Find where the given text appears and provide that cell's center as (x, y) coordinate. 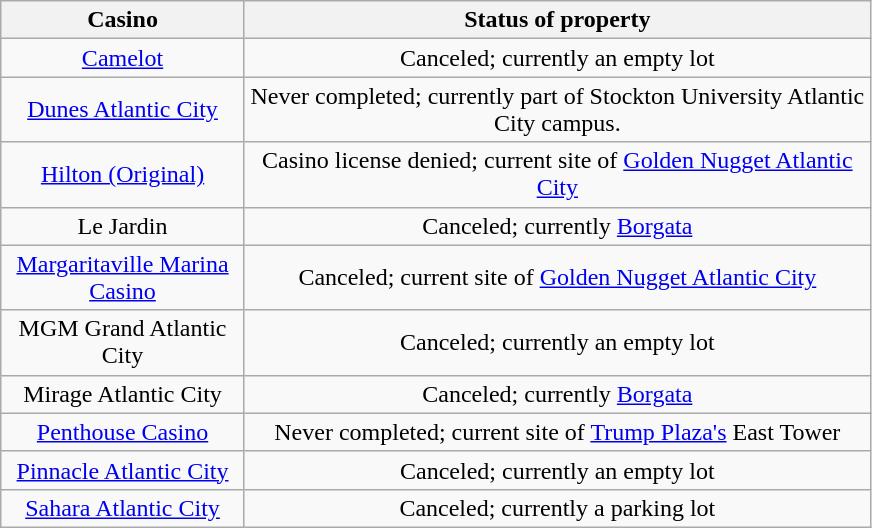
Never completed; currently part of Stockton University Atlantic City campus. (557, 110)
MGM Grand Atlantic City (123, 342)
Casino license denied; current site of Golden Nugget Atlantic City (557, 174)
Pinnacle Atlantic City (123, 470)
Margaritaville Marina Casino (123, 278)
Le Jardin (123, 226)
Casino (123, 20)
Dunes Atlantic City (123, 110)
Canceled; currently a parking lot (557, 508)
Camelot (123, 58)
Status of property (557, 20)
Mirage Atlantic City (123, 394)
Sahara Atlantic City (123, 508)
Penthouse Casino (123, 432)
Never completed; current site of Trump Plaza's East Tower (557, 432)
Hilton (Original) (123, 174)
Canceled; current site of Golden Nugget Atlantic City (557, 278)
